Return [X, Y] of the center of cell containing provided text 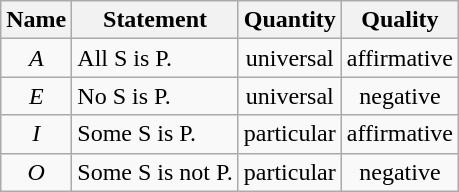
No S is P. [155, 96]
Statement [155, 20]
Quality [400, 20]
Quantity [290, 20]
I [36, 134]
Name [36, 20]
O [36, 172]
Some S is not P. [155, 172]
A [36, 58]
All S is P. [155, 58]
Some S is P. [155, 134]
E [36, 96]
